From the cell containing the given text, extract its center point as (X, Y) coordinate. 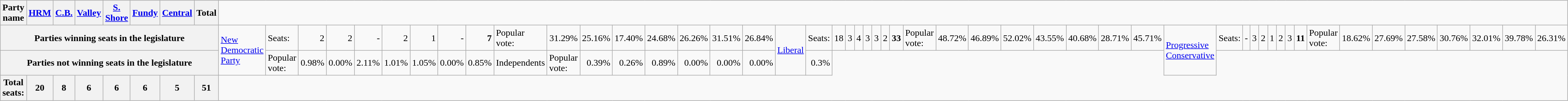
Party name (13, 13)
30.76% (1454, 38)
Parties winning seats in the legislature (109, 38)
26.84% (759, 38)
27.58% (1421, 38)
Total (207, 13)
31.29% (563, 38)
Fundy (145, 13)
0.39% (596, 63)
11 (1300, 38)
0.26% (628, 63)
26.31% (1552, 38)
45.71% (1147, 38)
New Democratic Party (242, 50)
8 (64, 88)
5 (177, 88)
Independents (520, 63)
4 (859, 38)
Parties not winning seats in the legislature (109, 63)
Liberal (790, 50)
52.02% (1017, 38)
46.89% (984, 38)
51 (207, 88)
40.68% (1082, 38)
27.69% (1389, 38)
31.51% (726, 38)
17.40% (628, 38)
48.72% (952, 38)
24.68% (661, 38)
Central (177, 13)
1.01% (396, 63)
0.98% (312, 63)
20 (40, 88)
18 (839, 38)
28.71% (1115, 38)
Valley (89, 13)
32.01% (1486, 38)
HRM (40, 13)
Progressive Conservative (1190, 50)
S. Shore (116, 13)
Total seats: (13, 88)
26.26% (693, 38)
7 (480, 38)
18.62% (1356, 38)
0.3% (819, 63)
0.89% (661, 63)
43.55% (1050, 38)
1.05% (424, 63)
2.11% (368, 63)
C.B. (64, 13)
0.85% (480, 63)
33 (896, 38)
39.78% (1519, 38)
25.16% (596, 38)
